Locate the cell with the specified text and output its (X, Y) center coordinate. 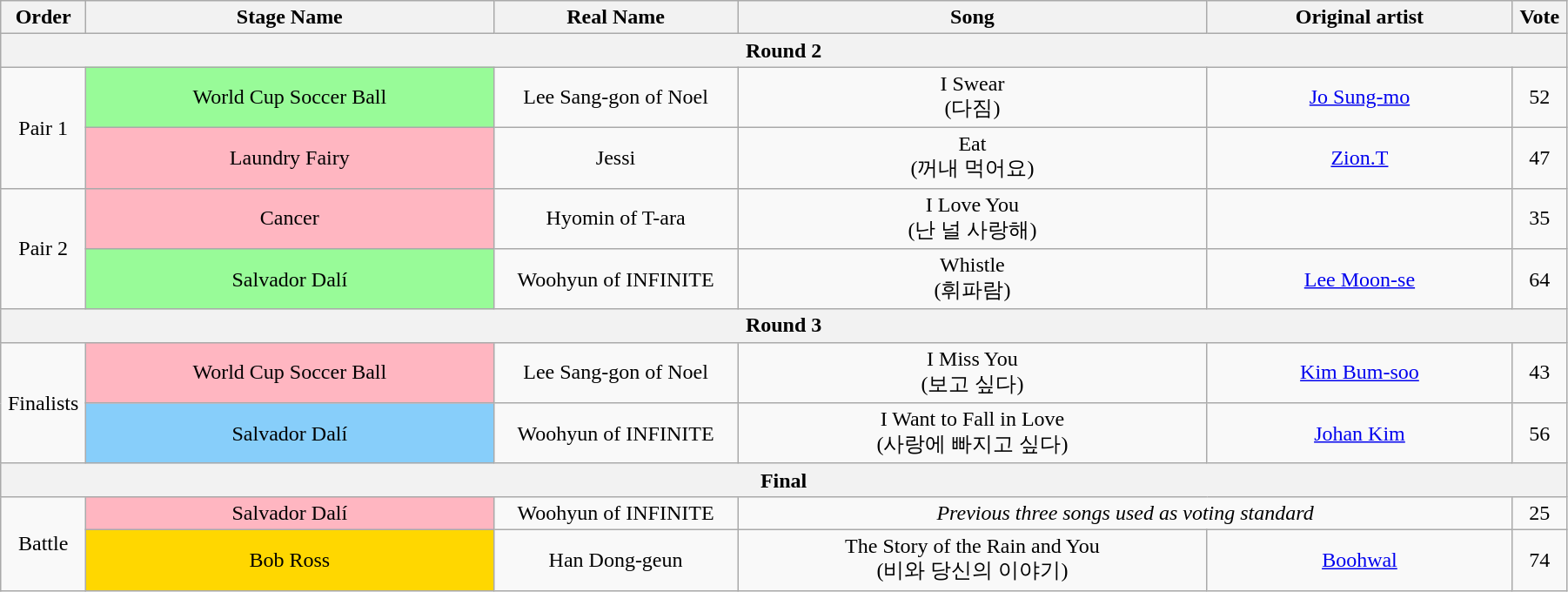
Eat(꺼내 먹어요) (973, 158)
Hyomin of T-ara (616, 219)
Boohwal (1359, 560)
Round 2 (784, 50)
I Swear(다짐) (973, 98)
Han Dong-geun (616, 560)
Laundry Fairy (290, 158)
56 (1539, 434)
Jessi (616, 158)
Pair 2 (44, 249)
Whistle(휘파람) (973, 279)
Bob Ross (290, 560)
Battle (44, 543)
Finalists (44, 402)
43 (1539, 373)
Cancer (290, 219)
74 (1539, 560)
35 (1539, 219)
Original artist (1359, 17)
The Story of the Rain and You(비와 당신의 이야기) (973, 560)
Real Name (616, 17)
64 (1539, 279)
I Want to Fall in Love(사랑에 빠지고 싶다) (973, 434)
Pair 1 (44, 127)
Lee Moon-se (1359, 279)
Round 3 (784, 326)
Final (784, 480)
Song (973, 17)
Order (44, 17)
Vote (1539, 17)
25 (1539, 513)
Previous three songs used as voting standard (1125, 513)
Jo Sung-mo (1359, 98)
47 (1539, 158)
Zion.T (1359, 158)
I Love You(난 널 사랑해) (973, 219)
Kim Bum-soo (1359, 373)
52 (1539, 98)
Johan Kim (1359, 434)
I Miss You(보고 싶다) (973, 373)
Stage Name (290, 17)
